Identify which cell holds the provided text, then report its (x, y) central coordinate. 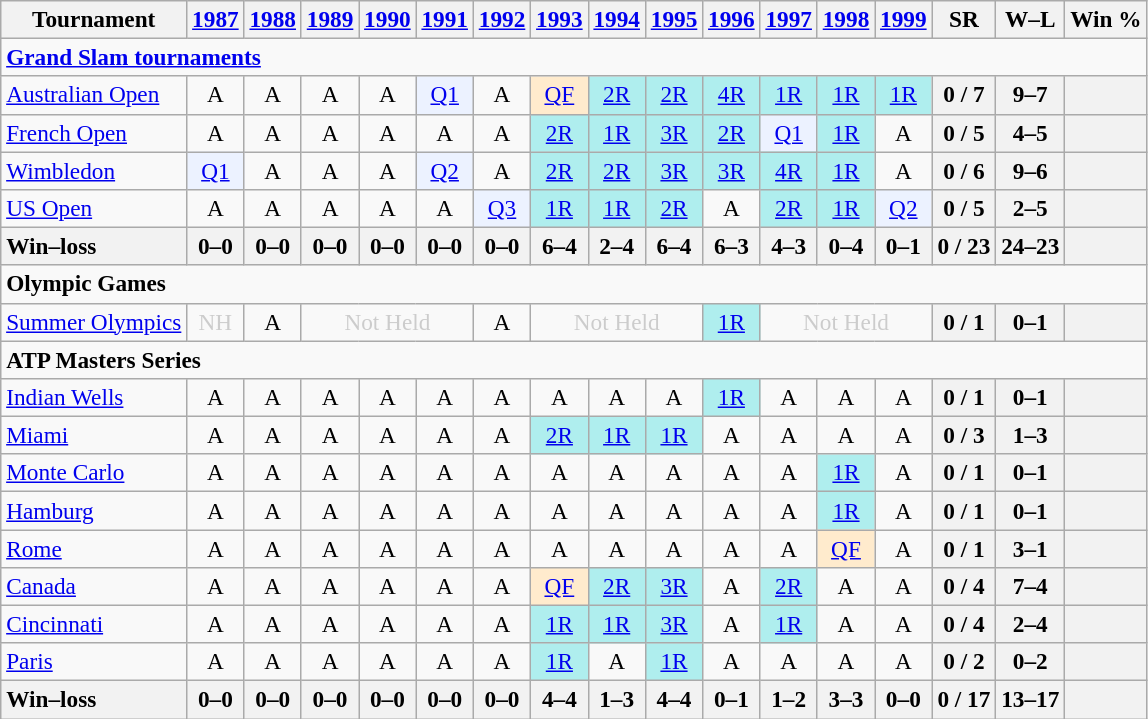
Monte Carlo (94, 473)
4–3 (788, 246)
Miami (94, 435)
4–5 (1030, 133)
Tournament (94, 19)
Australian Open (94, 95)
0 / 6 (964, 170)
SR (964, 19)
1992 (502, 19)
9–7 (1030, 95)
0 / 7 (964, 95)
Canada (94, 586)
Paris (94, 662)
0–4 (846, 246)
Win % (1106, 19)
Hamburg (94, 510)
0 / 3 (964, 435)
3–1 (1030, 548)
1999 (904, 19)
2–5 (1030, 208)
0 / 23 (964, 246)
9–6 (1030, 170)
0 / 17 (964, 699)
1997 (788, 19)
French Open (94, 133)
Summer Olympics (94, 322)
1998 (846, 19)
1996 (732, 19)
Wimbledon (94, 170)
W–L (1030, 19)
13–17 (1030, 699)
Cincinnati (94, 624)
6–3 (732, 246)
0–2 (1030, 662)
1988 (272, 19)
NH (216, 322)
Grand Slam tournaments (574, 57)
Olympic Games (574, 284)
1995 (674, 19)
7–4 (1030, 586)
1991 (444, 19)
0 / 2 (964, 662)
US Open (94, 208)
1990 (388, 19)
1987 (216, 19)
24–23 (1030, 246)
1993 (560, 19)
Q3 (502, 208)
1–2 (788, 699)
Rome (94, 548)
Indian Wells (94, 397)
3–3 (846, 699)
1989 (330, 19)
ATP Masters Series (574, 359)
1994 (616, 19)
